Capture the cell that displays the provided text and extract its [X, Y] central coordinate. 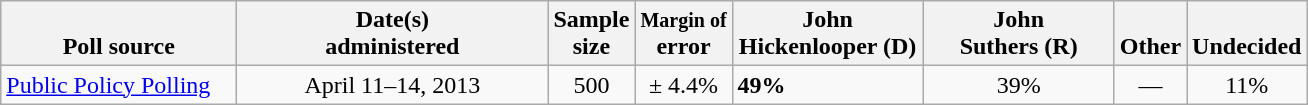
Other [1150, 34]
49% [828, 85]
April 11–14, 2013 [392, 85]
Date(s)administered [392, 34]
— [1150, 85]
Undecided [1247, 34]
Samplesize [592, 34]
11% [1247, 85]
39% [1018, 85]
JohnSuthers (R) [1018, 34]
Public Policy Polling [119, 85]
JohnHickenlooper (D) [828, 34]
Margin oferror [684, 34]
± 4.4% [684, 85]
500 [592, 85]
Poll source [119, 34]
